Pinpoint the cell where the given text exists, returning its (x, y) midpoint coordinate. 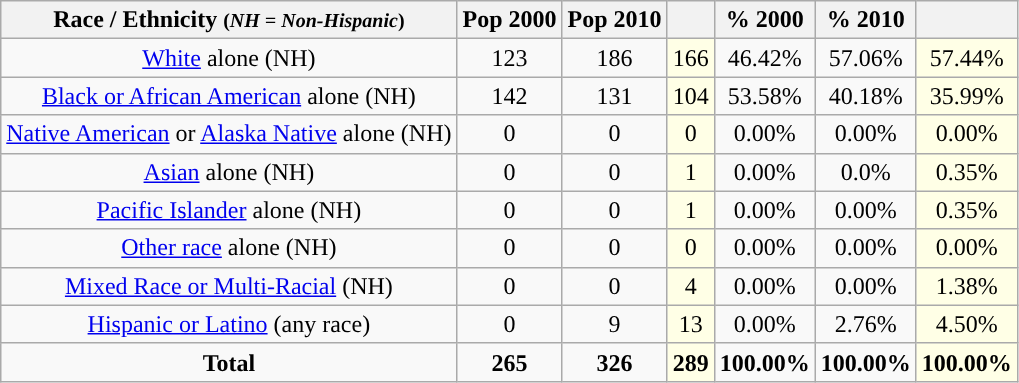
13 (690, 324)
Total (229, 362)
40.18% (866, 96)
186 (614, 58)
Mixed Race or Multi-Racial (NH) (229, 286)
123 (510, 58)
326 (614, 362)
Race / Ethnicity (NH = Non-Hispanic) (229, 20)
0.0% (866, 172)
Other race alone (NH) (229, 248)
265 (510, 362)
Hispanic or Latino (any race) (229, 324)
% 2010 (866, 20)
1.38% (966, 286)
104 (690, 96)
57.06% (866, 58)
Asian alone (NH) (229, 172)
9 (614, 324)
Pop 2010 (614, 20)
Black or African American alone (NH) (229, 96)
289 (690, 362)
Native American or Alaska Native alone (NH) (229, 134)
% 2000 (764, 20)
35.99% (966, 96)
166 (690, 58)
2.76% (866, 324)
Pacific Islander alone (NH) (229, 210)
46.42% (764, 58)
57.44% (966, 58)
131 (614, 96)
4 (690, 286)
Pop 2000 (510, 20)
White alone (NH) (229, 58)
4.50% (966, 324)
142 (510, 96)
53.58% (764, 96)
